Capture the cell that displays the provided text and extract its [X, Y] central coordinate. 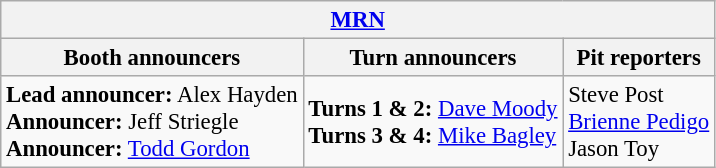
MRN [358, 20]
Lead announcer: Alex HaydenAnnouncer: Jeff StriegleAnnouncer: Todd Gordon [152, 122]
Steve PostBrienne PedigoJason Toy [639, 122]
Turn announcers [433, 58]
Pit reporters [639, 58]
Turns 1 & 2: Dave MoodyTurns 3 & 4: Mike Bagley [433, 122]
Booth announcers [152, 58]
